From the cell containing the given text, extract its center point as [x, y] coordinate. 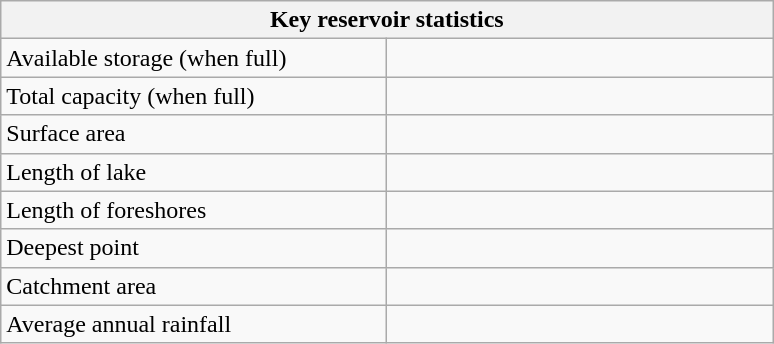
Key reservoir statistics [387, 20]
Length of lake [194, 172]
Surface area [194, 134]
Length of foreshores [194, 210]
Catchment area [194, 286]
Available storage (when full) [194, 58]
Deepest point [194, 248]
Average annual rainfall [194, 324]
Total capacity (when full) [194, 96]
